Detect which cell encompasses the target text, then output its (x, y) center coordinate. 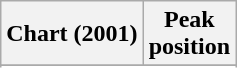
Peakposition (189, 34)
Chart (2001) (72, 34)
